Scan for the cell matching the given text and deliver its [x, y] coordinate at center. 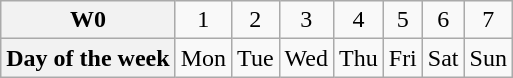
3 [306, 20]
Mon [203, 58]
Thu [359, 58]
4 [359, 20]
Tue [256, 58]
Sat [443, 58]
2 [256, 20]
5 [402, 20]
W0 [88, 20]
Wed [306, 58]
1 [203, 20]
Day of the week [88, 58]
Sun [488, 58]
6 [443, 20]
7 [488, 20]
Fri [402, 58]
